Return (X, Y) of the center of cell containing provided text 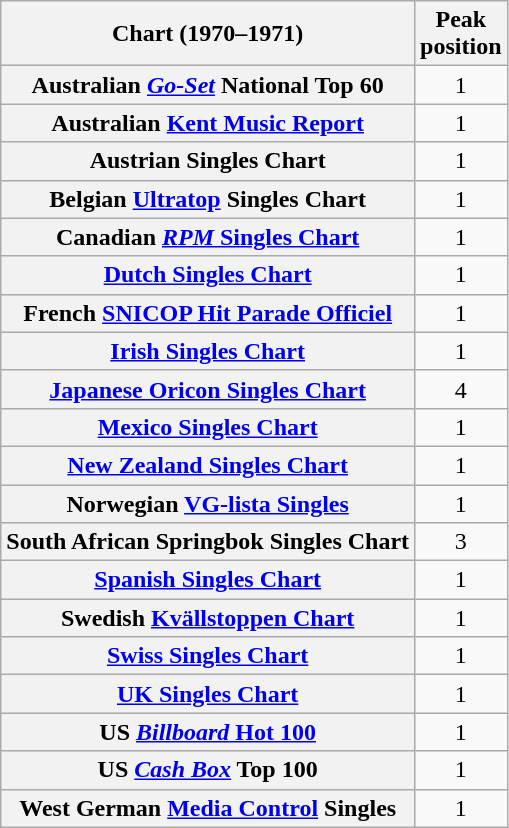
Chart (1970–1971) (208, 34)
Mexico Singles Chart (208, 427)
New Zealand Singles Chart (208, 465)
West German Media Control Singles (208, 808)
Irish Singles Chart (208, 351)
UK Singles Chart (208, 694)
Australian Kent Music Report (208, 123)
Swiss Singles Chart (208, 656)
4 (461, 389)
Dutch Singles Chart (208, 275)
French SNICOP Hit Parade Officiel (208, 313)
Japanese Oricon Singles Chart (208, 389)
Belgian Ultratop Singles Chart (208, 199)
South African Springbok Singles Chart (208, 542)
Norwegian VG-lista Singles (208, 503)
Spanish Singles Chart (208, 580)
Swedish Kvällstoppen Chart (208, 618)
Australian Go-Set National Top 60 (208, 85)
US Billboard Hot 100 (208, 732)
US Cash Box Top 100 (208, 770)
3 (461, 542)
Austrian Singles Chart (208, 161)
Canadian RPM Singles Chart (208, 237)
Peakposition (461, 34)
